Return (X, Y) of the center of cell containing provided text 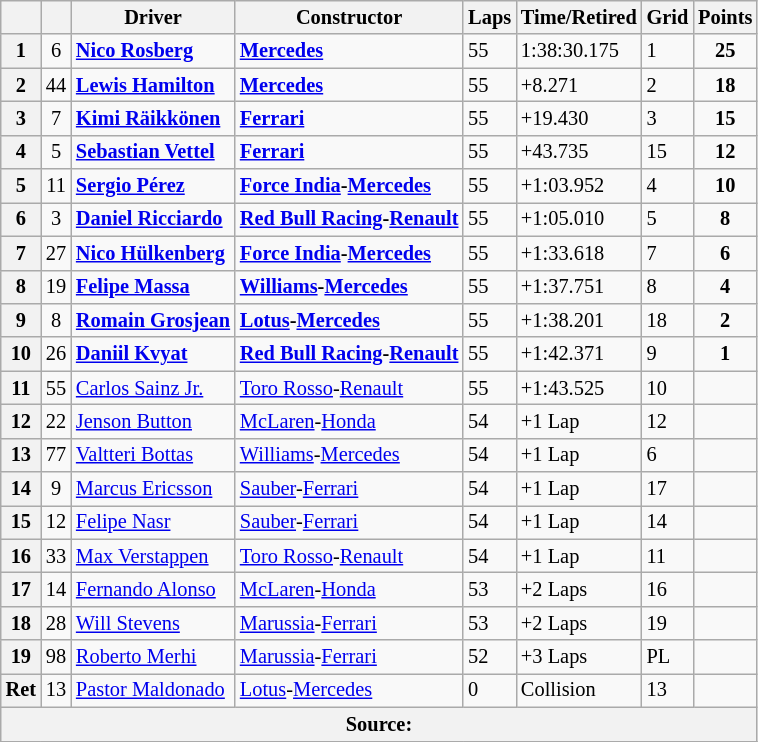
Pastor Maldonado (153, 690)
44 (56, 85)
+1:42.371 (579, 354)
+1:38.201 (579, 320)
Ret (21, 690)
Sebastian Vettel (153, 152)
98 (56, 657)
Will Stevens (153, 623)
Nico Hülkenberg (153, 253)
Marcus Ericsson (153, 489)
Lewis Hamilton (153, 85)
Daniil Kvyat (153, 354)
25 (725, 51)
Grid (668, 17)
Felipe Nasr (153, 522)
+1:33.618 (579, 253)
Sergio Pérez (153, 186)
Carlos Sainz Jr. (153, 388)
0 (490, 690)
22 (56, 421)
77 (56, 455)
Daniel Ricciardo (153, 219)
27 (56, 253)
PL (668, 657)
Time/Retired (579, 17)
+1:43.525 (579, 388)
Fernando Alonso (153, 589)
+3 Laps (579, 657)
+8.271 (579, 85)
Driver (153, 17)
26 (56, 354)
Source: (379, 724)
Romain Grosjean (153, 320)
+43.735 (579, 152)
Nico Rosberg (153, 51)
+1:03.952 (579, 186)
Laps (490, 17)
Collision (579, 690)
Roberto Merhi (153, 657)
52 (490, 657)
+19.430 (579, 118)
Valtteri Bottas (153, 455)
Max Verstappen (153, 556)
Jenson Button (153, 421)
33 (56, 556)
Kimi Räikkönen (153, 118)
28 (56, 623)
+1:37.751 (579, 287)
1:38:30.175 (579, 51)
Constructor (349, 17)
+1:05.010 (579, 219)
Felipe Massa (153, 287)
Points (725, 17)
